Pinpoint the cell where the given text exists, returning its [x, y] midpoint coordinate. 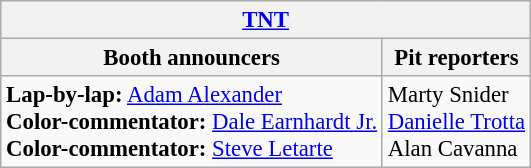
Lap-by-lap: Adam AlexanderColor-commentator: Dale Earnhardt Jr.Color-commentator: Steve Letarte [192, 122]
Marty SniderDanielle TrottaAlan Cavanna [456, 122]
Pit reporters [456, 58]
Booth announcers [192, 58]
TNT [266, 20]
